Find where the given text appears and provide that cell's center as [x, y] coordinate. 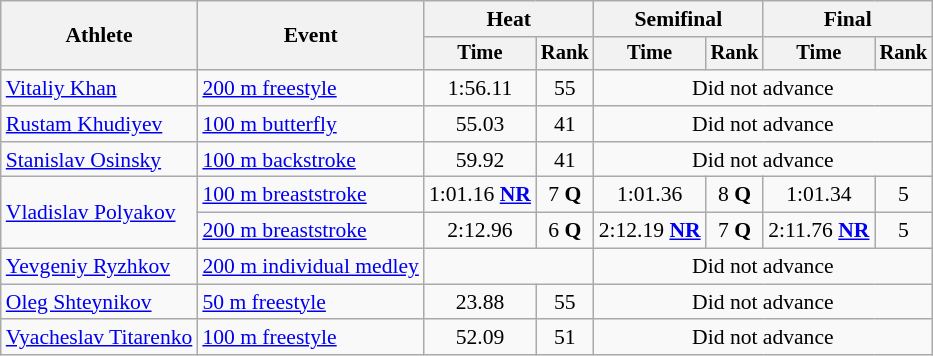
51 [565, 338]
2:12.19 NR [650, 231]
59.92 [480, 160]
1:56.11 [480, 88]
200 m freestyle [310, 88]
8 Q [735, 195]
Oleg Shteynikov [100, 302]
Final [848, 19]
Stanislav Osinsky [100, 160]
100 m breaststroke [310, 195]
Heat [509, 19]
200 m breaststroke [310, 231]
Event [310, 36]
200 m individual medley [310, 267]
1:01.36 [650, 195]
50 m freestyle [310, 302]
100 m backstroke [310, 160]
55.03 [480, 124]
6 Q [565, 231]
1:01.34 [818, 195]
Vladislav Polyakov [100, 212]
Rustam Khudiyev [100, 124]
2:11.76 NR [818, 231]
Vitaliy Khan [100, 88]
Semifinal [679, 19]
Yevgeniy Ryzhkov [100, 267]
52.09 [480, 338]
Vyacheslav Titarenko [100, 338]
23.88 [480, 302]
100 m butterfly [310, 124]
Athlete [100, 36]
1:01.16 NR [480, 195]
2:12.96 [480, 231]
100 m freestyle [310, 338]
